Determine the [X, Y] coordinate at the center of the cell enclosing the given text.  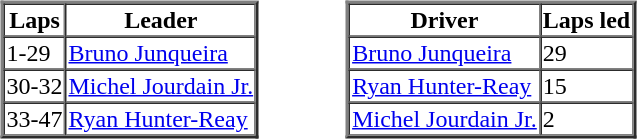
29 [586, 52]
2 [586, 118]
30-32 [35, 86]
Leader [160, 20]
Laps [35, 20]
15 [586, 86]
Driver [444, 20]
1-29 [35, 52]
33-47 [35, 118]
Laps led [586, 20]
